For the text-containing cell, return its midpoint in (x, y) coordinate format. 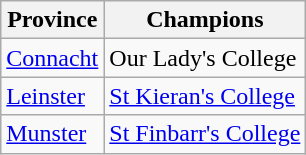
St Kieran's College (205, 96)
St Finbarr's College (205, 134)
Leinster (52, 96)
Munster (52, 134)
Province (52, 20)
Our Lady's College (205, 58)
Connacht (52, 58)
Champions (205, 20)
